Detect which cell encompasses the target text, then output its (x, y) center coordinate. 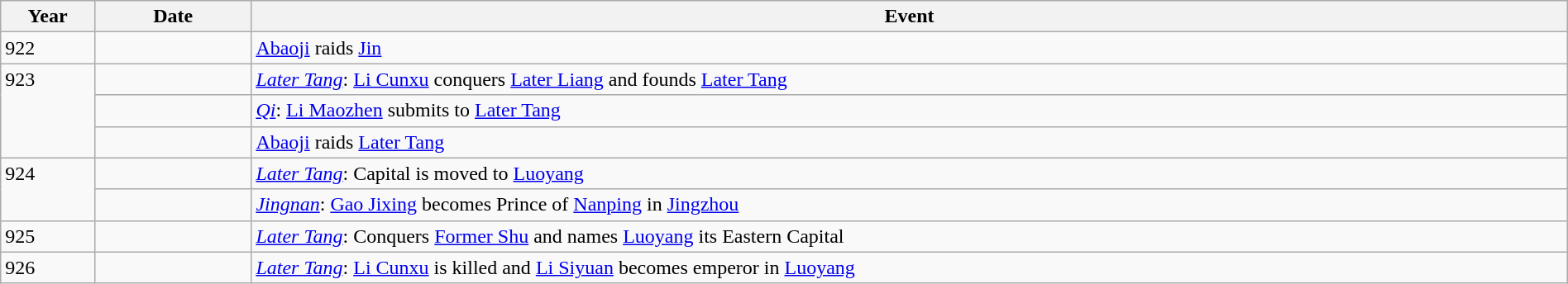
923 (48, 111)
Year (48, 17)
Date (172, 17)
925 (48, 236)
Qi: Li Maozhen submits to Later Tang (910, 111)
Later Tang: Capital is moved to Luoyang (910, 173)
Later Tang: Li Cunxu is killed and Li Siyuan becomes emperor in Luoyang (910, 267)
Event (910, 17)
Later Tang: Li Cunxu conquers Later Liang and founds Later Tang (910, 79)
Abaoji raids Later Tang (910, 142)
922 (48, 48)
Abaoji raids Jin (910, 48)
Later Tang: Conquers Former Shu and names Luoyang its Eastern Capital (910, 236)
Jingnan: Gao Jixing becomes Prince of Nanping in Jingzhou (910, 205)
924 (48, 189)
926 (48, 267)
